Determine the (X, Y) coordinate at the center of the cell enclosing the given text.  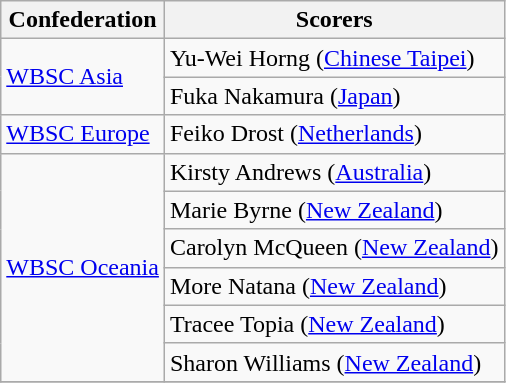
More Natana (New Zealand) (334, 286)
Confederation (83, 20)
Scorers (334, 20)
Feiko Drost (Netherlands) (334, 134)
WBSC Asia (83, 77)
Sharon Williams (New Zealand) (334, 362)
Kirsty Andrews (Australia) (334, 172)
Fuka Nakamura (Japan) (334, 96)
WBSC Europe (83, 134)
WBSC Oceania (83, 267)
Carolyn McQueen (New Zealand) (334, 248)
Yu-Wei Horng (Chinese Taipei) (334, 58)
Marie Byrne (New Zealand) (334, 210)
Tracee Topia (New Zealand) (334, 324)
